From the cell containing the given text, extract its center point as [x, y] coordinate. 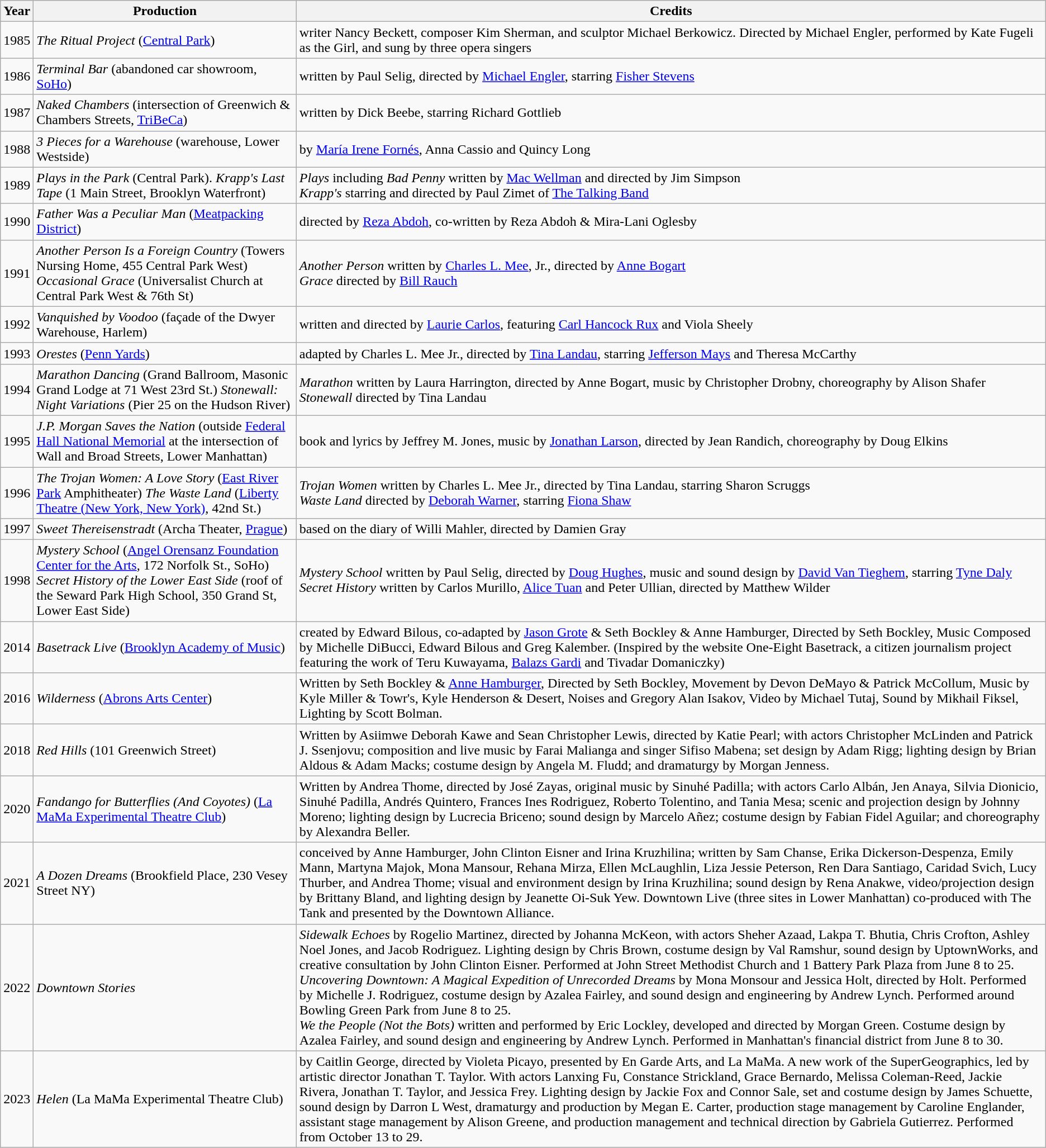
written and directed by Laurie Carlos, featuring Carl Hancock Rux and Viola Sheely [671, 324]
J.P. Morgan Saves the Nation (outside Federal Hall National Memorial at the intersection of Wall and Broad Streets, Lower Manhattan) [165, 441]
Plays including Bad Penny written by Mac Wellman and directed by Jim Simpson Krapp's starring and directed by Paul Zimet of The Talking Band [671, 186]
1997 [17, 529]
Red Hills (101 Greenwich Street) [165, 750]
Downtown Stories [165, 987]
1988 [17, 149]
Father Was a Peculiar Man (Meatpacking District) [165, 221]
2018 [17, 750]
directed by Reza Abdoh, co-written by Reza Abdoh & Mira-Lani Oglesby [671, 221]
1994 [17, 390]
Production [165, 11]
Year [17, 11]
2021 [17, 883]
Plays in the Park (Central Park). Krapp's Last Tape (1 Main Street, Brooklyn Waterfront) [165, 186]
Credits [671, 11]
1996 [17, 493]
1993 [17, 353]
Orestes (Penn Yards) [165, 353]
book and lyrics by Jeffrey M. Jones, music by Jonathan Larson, directed by Jean Randich, choreography by Doug Elkins [671, 441]
A Dozen Dreams (Brookfield Place, 230 Vesey Street NY) [165, 883]
written by Dick Beebe, starring Richard Gottlieb [671, 113]
2022 [17, 987]
Naked Chambers (intersection of Greenwich & Chambers Streets, TriBeCa) [165, 113]
1989 [17, 186]
by María Irene Fornés, Anna Cassio and Quincy Long [671, 149]
2020 [17, 809]
Wilderness (Abrons Arts Center) [165, 699]
Vanquished by Voodoo (façade of the Dwyer Warehouse, Harlem) [165, 324]
based on the diary of Willi Mahler, directed by Damien Gray [671, 529]
1987 [17, 113]
1992 [17, 324]
Another Person written by Charles L. Mee, Jr., directed by Anne BogartGrace directed by Bill Rauch [671, 273]
1991 [17, 273]
2016 [17, 699]
3 Pieces for a Warehouse (warehouse, Lower Westside) [165, 149]
Terminal Bar (abandoned car showroom, SoHo) [165, 76]
1985 [17, 40]
Helen (La MaMa Experimental Theatre Club) [165, 1099]
Marathon Dancing (Grand Ballroom, Masonic Grand Lodge at 71 West 23rd St.) Stonewall: Night Variations (Pier 25 on the Hudson River) [165, 390]
2014 [17, 647]
Fandango for Butterflies (And Coyotes) (La MaMa Experimental Theatre Club) [165, 809]
written by Paul Selig, directed by Michael Engler, starring Fisher Stevens [671, 76]
1998 [17, 581]
Basetrack Live (Brooklyn Academy of Music) [165, 647]
adapted by Charles L. Mee Jr., directed by Tina Landau, starring Jefferson Mays and Theresa McCarthy [671, 353]
1995 [17, 441]
The Trojan Women: A Love Story (East River Park Amphitheater) The Waste Land (Liberty Theatre (New York, New York), 42nd St.) [165, 493]
Sweet Thereisenstradt (Archa Theater, Prague) [165, 529]
2023 [17, 1099]
The Ritual Project (Central Park) [165, 40]
1986 [17, 76]
1990 [17, 221]
